Pinpoint the cell where the given text exists, returning its [X, Y] midpoint coordinate. 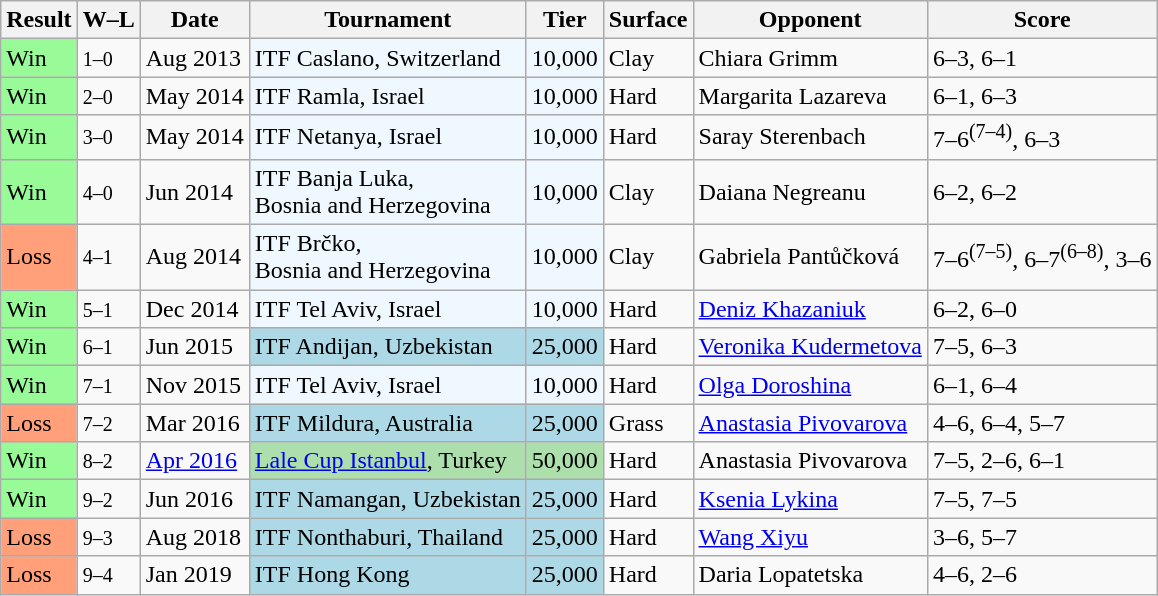
6–2, 6–2 [1042, 192]
Daiana Negreanu [810, 192]
Veronika Kudermetova [810, 347]
7–5, 2–6, 6–1 [1042, 461]
3–6, 5–7 [1042, 537]
ITF Caslano, Switzerland [388, 58]
Jun 2014 [194, 192]
ITF Brčko, Bosnia and Herzegovina [388, 258]
Grass [648, 423]
Aug 2013 [194, 58]
W–L [108, 20]
9–3 [108, 537]
Jun 2015 [194, 347]
7–6(7–4), 6–3 [1042, 138]
6–1 [108, 347]
Tier [564, 20]
Aug 2014 [194, 258]
6–2, 6–0 [1042, 309]
4–6, 2–6 [1042, 575]
Margarita Lazareva [810, 96]
Olga Doroshina [810, 385]
4–6, 6–4, 5–7 [1042, 423]
9–4 [108, 575]
ITF Mildura, Australia [388, 423]
2–0 [108, 96]
Deniz Khazaniuk [810, 309]
ITF Hong Kong [388, 575]
7–2 [108, 423]
ITF Banja Luka, Bosnia and Herzegovina [388, 192]
9–2 [108, 499]
6–1, 6–3 [1042, 96]
Lale Cup Istanbul, Turkey [388, 461]
1–0 [108, 58]
Nov 2015 [194, 385]
Daria Lopatetska [810, 575]
ITF Andijan, Uzbekistan [388, 347]
ITF Netanya, Israel [388, 138]
Opponent [810, 20]
Jun 2016 [194, 499]
ITF Nonthaburi, Thailand [388, 537]
Chiara Grimm [810, 58]
7–5, 7–5 [1042, 499]
7–1 [108, 385]
50,000 [564, 461]
Result [39, 20]
ITF Namangan, Uzbekistan [388, 499]
Gabriela Pantůčková [810, 258]
Wang Xiyu [810, 537]
Mar 2016 [194, 423]
4–1 [108, 258]
Date [194, 20]
7–6(7–5), 6–7(6–8), 3–6 [1042, 258]
Aug 2018 [194, 537]
Score [1042, 20]
5–1 [108, 309]
7–5, 6–3 [1042, 347]
Ksenia Lykina [810, 499]
Apr 2016 [194, 461]
Tournament [388, 20]
Surface [648, 20]
4–0 [108, 192]
3–0 [108, 138]
Jan 2019 [194, 575]
Saray Sterenbach [810, 138]
8–2 [108, 461]
6–3, 6–1 [1042, 58]
Dec 2014 [194, 309]
6–1, 6–4 [1042, 385]
ITF Ramla, Israel [388, 96]
